Locate the cell with the specified text and output its (X, Y) center coordinate. 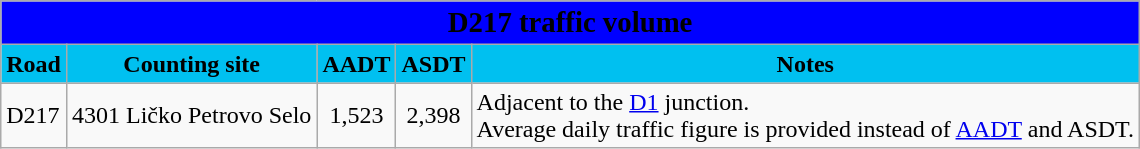
D217 (34, 116)
Notes (805, 64)
AADT (356, 64)
2,398 (434, 116)
Counting site (191, 64)
Adjacent to the D1 junction.Average daily traffic figure is provided instead of AADT and ASDT. (805, 116)
D217 traffic volume (570, 23)
1,523 (356, 116)
Road (34, 64)
4301 Ličko Petrovo Selo (191, 116)
ASDT (434, 64)
